Determine the [x, y] coordinate at the center of the cell enclosing the given text.  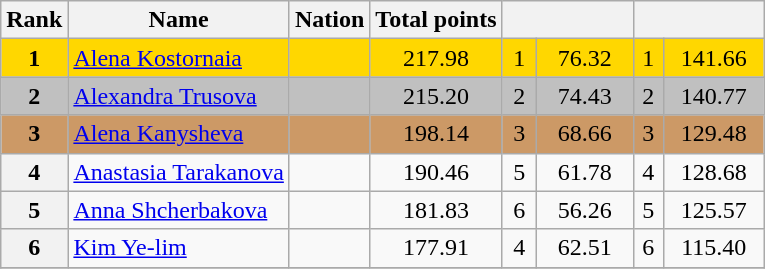
68.66 [584, 134]
Total points [436, 20]
76.32 [584, 58]
190.46 [436, 172]
Name [179, 20]
129.48 [714, 134]
140.77 [714, 96]
62.51 [584, 248]
115.40 [714, 248]
215.20 [436, 96]
217.98 [436, 58]
177.91 [436, 248]
Kim Ye-lim [179, 248]
181.83 [436, 210]
74.43 [584, 96]
141.66 [714, 58]
Alexandra Trusova [179, 96]
56.26 [584, 210]
Alena Kanysheva [179, 134]
Anna Shcherbakova [179, 210]
125.57 [714, 210]
198.14 [436, 134]
128.68 [714, 172]
61.78 [584, 172]
Alena Kostornaia [179, 58]
Anastasia Tarakanova [179, 172]
Rank [34, 20]
Nation [329, 20]
